From the cell containing the given text, extract its center point as [X, Y] coordinate. 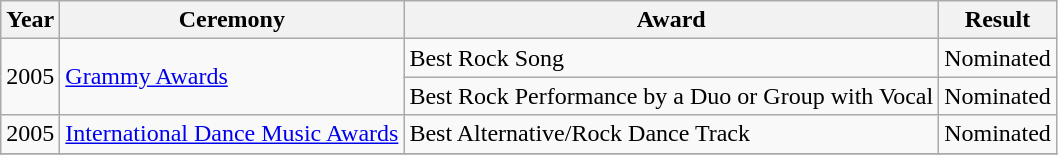
Result [998, 20]
International Dance Music Awards [232, 134]
Award [672, 20]
Year [30, 20]
Grammy Awards [232, 77]
Best Rock Performance by a Duo or Group with Vocal [672, 96]
Best Alternative/Rock Dance Track [672, 134]
Best Rock Song [672, 58]
Ceremony [232, 20]
